Identify which cell holds the provided text, then report its [x, y] central coordinate. 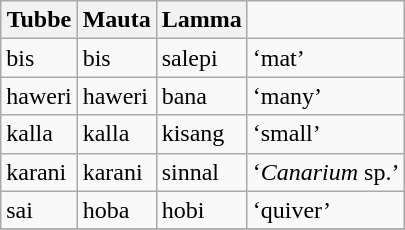
‘Canarium sp.’ [326, 172]
Lamma [202, 20]
bana [202, 96]
Mauta [116, 20]
kisang [202, 134]
sinnal [202, 172]
‘small’ [326, 134]
‘quiver’ [326, 210]
salepi [202, 58]
‘mat’ [326, 58]
hoba [116, 210]
sai [39, 210]
hobi [202, 210]
Tubbe [39, 20]
‘many’ [326, 96]
